Find where the given text appears and provide that cell's center as [x, y] coordinate. 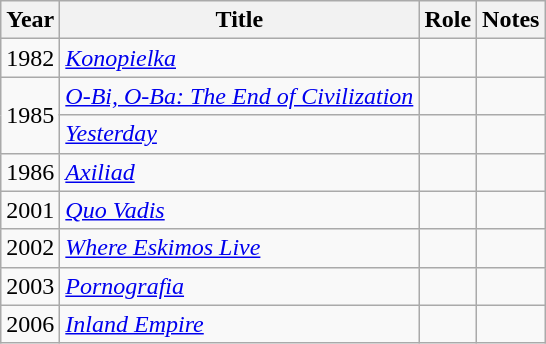
Pornografia [240, 286]
2002 [30, 248]
Inland Empire [240, 324]
2003 [30, 286]
1982 [30, 58]
Notes [511, 20]
Yesterday [240, 134]
Axiliad [240, 172]
1986 [30, 172]
1985 [30, 115]
O-Bi, O-Ba: The End of Civilization [240, 96]
Where Eskimos Live [240, 248]
2006 [30, 324]
Role [448, 20]
Year [30, 20]
Quo Vadis [240, 210]
Title [240, 20]
2001 [30, 210]
Konopielka [240, 58]
